Scan for the cell matching the given text and deliver its [X, Y] coordinate at center. 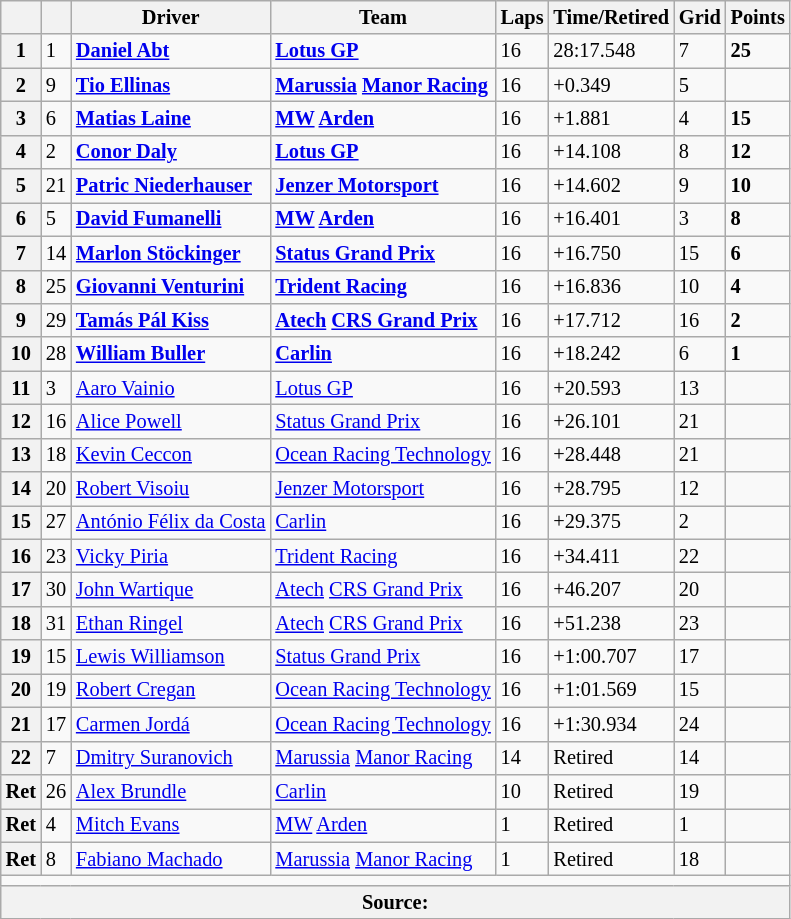
Matias Laine [170, 118]
Vicky Piria [170, 556]
Patric Niederhauser [170, 186]
+1:00.707 [611, 657]
Dmitry Suranovich [170, 758]
+26.101 [611, 421]
+14.602 [611, 186]
Kevin Ceccon [170, 455]
+18.242 [611, 354]
11 [21, 388]
António Félix da Costa [170, 522]
Robert Visoiu [170, 489]
Marlon Stöckinger [170, 253]
+1:01.569 [611, 690]
Alice Powell [170, 421]
Driver [170, 17]
Carmen Jordá [170, 724]
Alex Brundle [170, 791]
Lewis Williamson [170, 657]
Source: [396, 902]
27 [56, 522]
28:17.548 [611, 51]
Aaro Vainio [170, 388]
Conor Daly [170, 152]
Tio Ellinas [170, 85]
Laps [522, 17]
Grid [700, 17]
William Buller [170, 354]
Giovanni Venturini [170, 287]
+1:30.934 [611, 724]
Tamás Pál Kiss [170, 320]
29 [56, 320]
30 [56, 589]
+34.411 [611, 556]
+28.448 [611, 455]
+29.375 [611, 522]
+16.750 [611, 253]
+46.207 [611, 589]
John Wartique [170, 589]
Time/Retired [611, 17]
+1.881 [611, 118]
+14.108 [611, 152]
24 [700, 724]
+20.593 [611, 388]
Mitch Evans [170, 825]
Ethan Ringel [170, 623]
Robert Cregan [170, 690]
26 [56, 791]
28 [56, 354]
+16.836 [611, 287]
+51.238 [611, 623]
Daniel Abt [170, 51]
Team [382, 17]
+28.795 [611, 489]
Fabiano Machado [170, 859]
+17.712 [611, 320]
+0.349 [611, 85]
David Fumanelli [170, 219]
31 [56, 623]
+16.401 [611, 219]
Points [758, 17]
